Return (X, Y) of the center of cell containing provided text 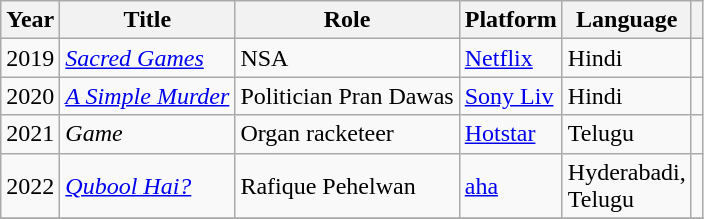
Platform (510, 20)
Title (148, 20)
2019 (30, 58)
Role (347, 20)
Hotstar (510, 134)
Hyderabadi,Telugu (626, 186)
Sacred Games (148, 58)
aha (510, 186)
Qubool Hai? (148, 186)
2022 (30, 186)
2020 (30, 96)
Netflix (510, 58)
NSA (347, 58)
2021 (30, 134)
Politician Pran Dawas (347, 96)
Organ racketeer (347, 134)
Sony Liv (510, 96)
Telugu (626, 134)
A Simple Murder (148, 96)
Game (148, 134)
Rafique Pehelwan (347, 186)
Language (626, 20)
Year (30, 20)
